Pinpoint the cell where the given text exists, returning its (x, y) midpoint coordinate. 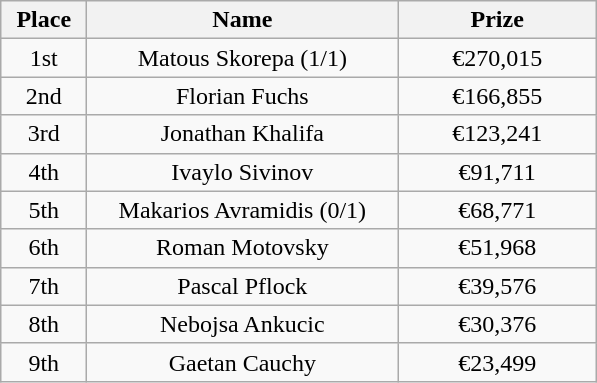
4th (44, 172)
€30,376 (498, 324)
Jonathan Khalifa (242, 134)
Gaetan Cauchy (242, 362)
7th (44, 286)
€123,241 (498, 134)
3rd (44, 134)
Makarios Avramidis (0/1) (242, 210)
€166,855 (498, 96)
Name (242, 20)
€91,711 (498, 172)
€270,015 (498, 58)
€51,968 (498, 248)
9th (44, 362)
Ivaylo Sivinov (242, 172)
Pascal Pflock (242, 286)
5th (44, 210)
Florian Fuchs (242, 96)
Nebojsa Ankucic (242, 324)
Place (44, 20)
Roman Motovsky (242, 248)
Prize (498, 20)
2nd (44, 96)
8th (44, 324)
€39,576 (498, 286)
1st (44, 58)
€23,499 (498, 362)
Matous Skorepa (1/1) (242, 58)
€68,771 (498, 210)
6th (44, 248)
